Scan for the cell matching the given text and deliver its (x, y) coordinate at center. 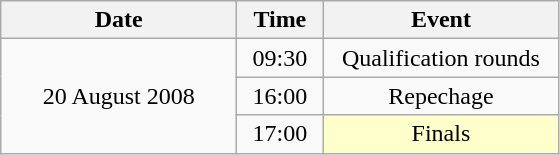
20 August 2008 (119, 96)
Qualification rounds (441, 58)
Event (441, 20)
17:00 (280, 134)
Finals (441, 134)
Repechage (441, 96)
16:00 (280, 96)
Time (280, 20)
09:30 (280, 58)
Date (119, 20)
